Return the [X, Y] coordinate for the center point of the cell that contains the specified text.  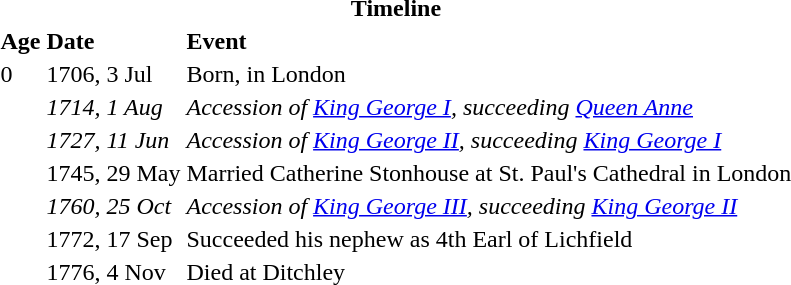
1745, 29 May [114, 173]
1714, 1 Aug [114, 107]
1727, 11 Jun [114, 140]
1760, 25 Oct [114, 206]
1706, 3 Jul [114, 74]
1772, 17 Sep [114, 239]
Date [114, 41]
